Identify which cell holds the provided text, then report its (X, Y) central coordinate. 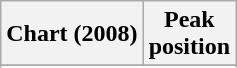
Chart (2008) (72, 34)
Peakposition (189, 34)
